Identify which cell holds the provided text, then report its [x, y] central coordinate. 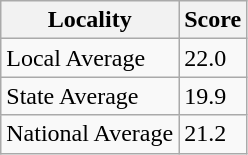
Locality [90, 20]
Score [213, 20]
21.2 [213, 134]
State Average [90, 96]
19.9 [213, 96]
National Average [90, 134]
22.0 [213, 58]
Local Average [90, 58]
